Detect which cell encompasses the target text, then output its (x, y) center coordinate. 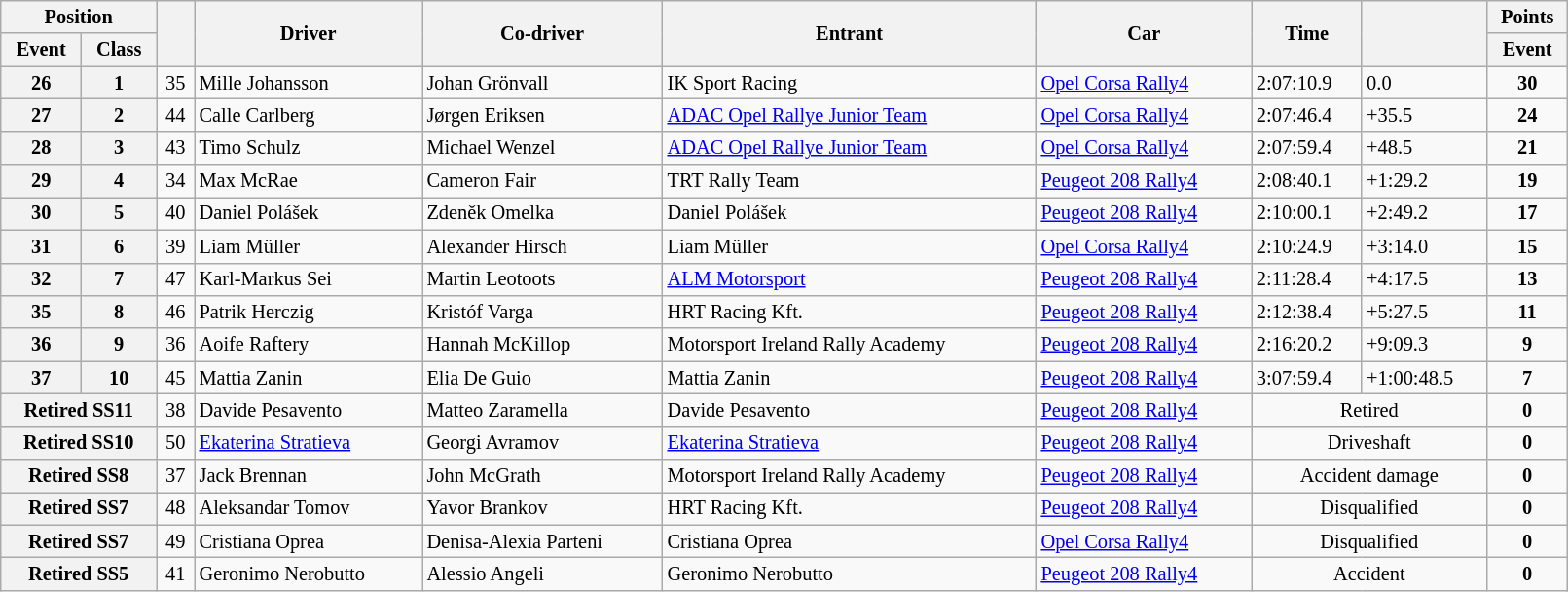
Driveshaft (1369, 443)
27 (41, 115)
45 (175, 378)
40 (175, 213)
ALM Motorsport (850, 279)
+4:17.5 (1424, 279)
Elia De Guio (543, 378)
Position (79, 17)
Patrik Herczig (309, 312)
Time (1306, 33)
Accident damage (1369, 476)
47 (175, 279)
Retired SS10 (79, 443)
Co-driver (543, 33)
34 (175, 181)
+35.5 (1424, 115)
Driver (309, 33)
+2:49.2 (1424, 213)
Aleksandar Tomov (309, 508)
44 (175, 115)
Retired SS5 (79, 573)
3:07:59.4 (1306, 378)
5 (119, 213)
0.0 (1424, 83)
TRT Rally Team (850, 181)
Karl-Markus Sei (309, 279)
Matteo Zaramella (543, 410)
Yavor Brankov (543, 508)
+1:00:48.5 (1424, 378)
+1:29.2 (1424, 181)
31 (41, 246)
28 (41, 148)
+3:14.0 (1424, 246)
11 (1528, 312)
6 (119, 246)
Car (1145, 33)
19 (1528, 181)
Aoife Raftery (309, 345)
Retired SS8 (79, 476)
Mille Johansson (309, 83)
4 (119, 181)
10 (119, 378)
2:11:28.4 (1306, 279)
Denisa-Alexia Parteni (543, 541)
39 (175, 246)
Accident (1369, 573)
26 (41, 83)
2:08:40.1 (1306, 181)
2:07:59.4 (1306, 148)
32 (41, 279)
Cameron Fair (543, 181)
Alessio Angeli (543, 573)
Timo Schulz (309, 148)
Calle Carlberg (309, 115)
2:16:20.2 (1306, 345)
Georgi Avramov (543, 443)
Zdeněk Omelka (543, 213)
Jack Brennan (309, 476)
48 (175, 508)
Points (1528, 17)
2:10:00.1 (1306, 213)
3 (119, 148)
Martin Leotoots (543, 279)
+9:09.3 (1424, 345)
21 (1528, 148)
Jørgen Eriksen (543, 115)
13 (1528, 279)
2 (119, 115)
17 (1528, 213)
Michael Wenzel (543, 148)
Johan Grönvall (543, 83)
46 (175, 312)
+48.5 (1424, 148)
43 (175, 148)
Max McRae (309, 181)
41 (175, 573)
+5:27.5 (1424, 312)
29 (41, 181)
1 (119, 83)
Class (119, 50)
IK Sport Racing (850, 83)
Alexander Hirsch (543, 246)
49 (175, 541)
2:12:38.4 (1306, 312)
John McGrath (543, 476)
Retired (1369, 410)
50 (175, 443)
38 (175, 410)
2:07:46.4 (1306, 115)
Retired SS11 (79, 410)
2:07:10.9 (1306, 83)
2:10:24.9 (1306, 246)
15 (1528, 246)
Hannah McKillop (543, 345)
Entrant (850, 33)
8 (119, 312)
Kristóf Varga (543, 312)
24 (1528, 115)
